Detect which cell encompasses the target text, then output its [x, y] center coordinate. 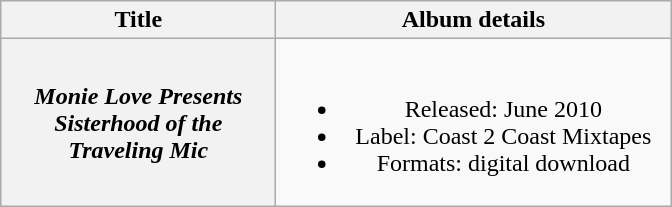
Monie Love Presents Sisterhood of the Traveling Mic [138, 122]
Album details [474, 20]
Released: June 2010Label: Coast 2 Coast MixtapesFormats: digital download [474, 122]
Title [138, 20]
